Determine the (X, Y) coordinate at the center of the cell enclosing the given text.  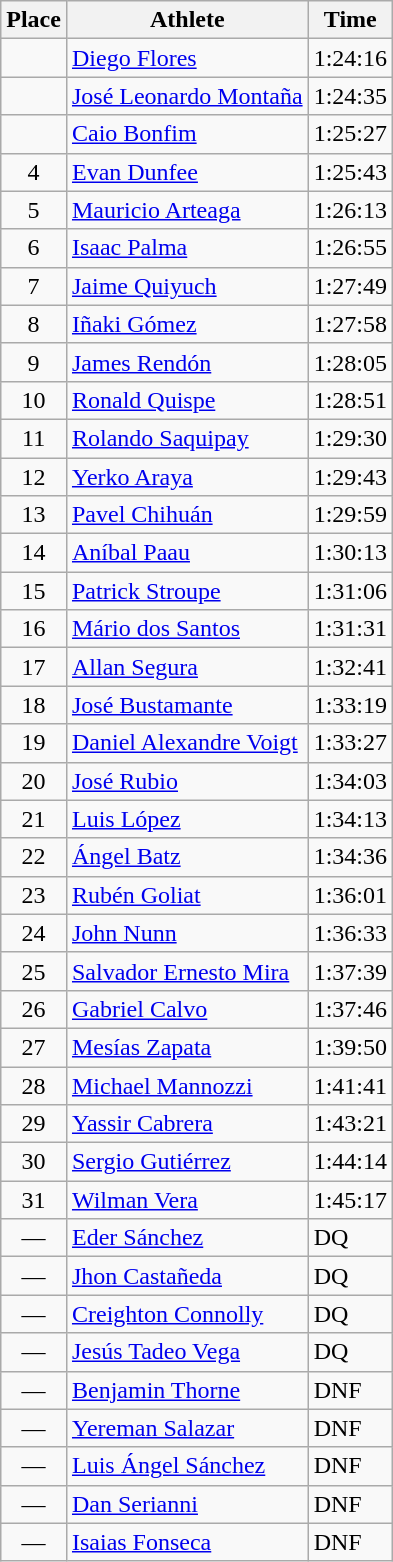
Mauricio Arteaga (187, 210)
10 (34, 400)
1:24:16 (350, 58)
1:34:03 (350, 781)
Eder Sánchez (187, 1238)
5 (34, 210)
Gabriel Calvo (187, 1009)
Time (350, 20)
Benjamin Thorne (187, 1390)
Aníbal Paau (187, 553)
Sergio Gutiérrez (187, 1162)
14 (34, 553)
1:36:01 (350, 895)
1:44:14 (350, 1162)
31 (34, 1200)
José Rubio (187, 781)
Dan Serianni (187, 1504)
1:31:06 (350, 591)
18 (34, 705)
25 (34, 971)
Yereman Salazar (187, 1428)
4 (34, 172)
1:37:46 (350, 1009)
Mesías Zapata (187, 1047)
1:30:13 (350, 553)
Salvador Ernesto Mira (187, 971)
1:31:31 (350, 629)
Ángel Batz (187, 857)
17 (34, 667)
7 (34, 286)
16 (34, 629)
Rolando Saquipay (187, 438)
1:25:43 (350, 172)
1:29:43 (350, 477)
1:34:36 (350, 857)
Creighton Connolly (187, 1314)
23 (34, 895)
1:33:19 (350, 705)
1:26:55 (350, 248)
1:26:13 (350, 210)
1:34:13 (350, 819)
29 (34, 1124)
Caio Bonfim (187, 134)
Jesús Tadeo Vega (187, 1352)
1:25:27 (350, 134)
19 (34, 743)
20 (34, 781)
1:37:39 (350, 971)
1:43:21 (350, 1124)
1:27:49 (350, 286)
15 (34, 591)
Jaime Quiyuch (187, 286)
30 (34, 1162)
Isaias Fonseca (187, 1542)
1:27:58 (350, 324)
Ronald Quispe (187, 400)
Rubén Goliat (187, 895)
José Bustamante (187, 705)
Evan Dunfee (187, 172)
Yerko Araya (187, 477)
Daniel Alexandre Voigt (187, 743)
Place (34, 20)
John Nunn (187, 933)
21 (34, 819)
13 (34, 515)
24 (34, 933)
Wilman Vera (187, 1200)
26 (34, 1009)
Iñaki Gómez (187, 324)
Michael Mannozzi (187, 1085)
Diego Flores (187, 58)
9 (34, 362)
22 (34, 857)
1:28:05 (350, 362)
11 (34, 438)
José Leonardo Montaña (187, 96)
6 (34, 248)
Athlete (187, 20)
Allan Segura (187, 667)
1:29:30 (350, 438)
1:45:17 (350, 1200)
28 (34, 1085)
1:36:33 (350, 933)
1:32:41 (350, 667)
1:41:41 (350, 1085)
8 (34, 324)
1:33:27 (350, 743)
27 (34, 1047)
1:28:51 (350, 400)
12 (34, 477)
James Rendón (187, 362)
Mário dos Santos (187, 629)
1:29:59 (350, 515)
Jhon Castañeda (187, 1276)
1:39:50 (350, 1047)
1:24:35 (350, 96)
Yassir Cabrera (187, 1124)
Pavel Chihuán (187, 515)
Luis Ángel Sánchez (187, 1466)
Luis López (187, 819)
Isaac Palma (187, 248)
Patrick Stroupe (187, 591)
